Extract the [X, Y] coordinate from the center of the cell holding the provided text.  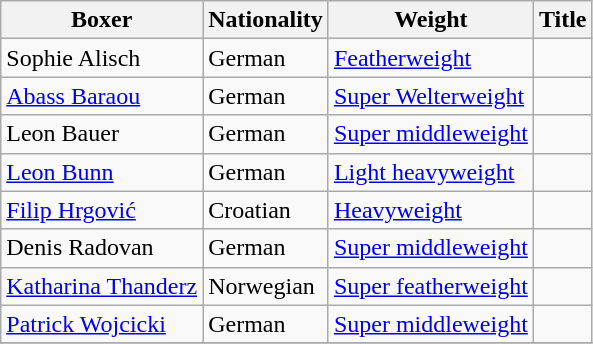
Filip Hrgović [102, 210]
Katharina Thanderz [102, 286]
Boxer [102, 20]
Croatian [266, 210]
Patrick Wojcicki [102, 324]
Heavyweight [430, 210]
Title [562, 20]
Denis Radovan [102, 248]
Leon Bunn [102, 172]
Abass Baraou [102, 96]
Nationality [266, 20]
Super featherweight [430, 286]
Featherweight [430, 58]
Light heavyweight [430, 172]
Norwegian [266, 286]
Weight [430, 20]
Super Welterweight [430, 96]
Leon Bauer [102, 134]
Sophie Alisch [102, 58]
